Return the (x, y) coordinate for the center point of the cell that contains the specified text.  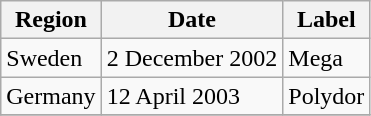
2 December 2002 (192, 58)
Germany (51, 96)
Sweden (51, 58)
Polydor (326, 96)
Date (192, 20)
Mega (326, 58)
Region (51, 20)
12 April 2003 (192, 96)
Label (326, 20)
